Scan for the cell matching the given text and deliver its [x, y] coordinate at center. 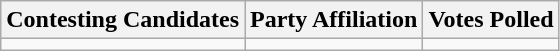
Votes Polled [491, 20]
Contesting Candidates [123, 20]
Party Affiliation [334, 20]
